Detect which cell encompasses the target text, then output its [X, Y] center coordinate. 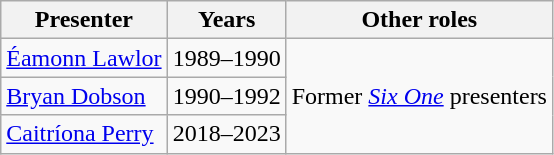
Former Six One presenters [419, 96]
Éamonn Lawlor [84, 58]
2018–2023 [226, 134]
Caitríona Perry [84, 134]
1990–1992 [226, 96]
Other roles [419, 20]
Bryan Dobson [84, 96]
Years [226, 20]
Presenter [84, 20]
1989–1990 [226, 58]
